Extract the (x, y) coordinate from the center of the cell holding the provided text.  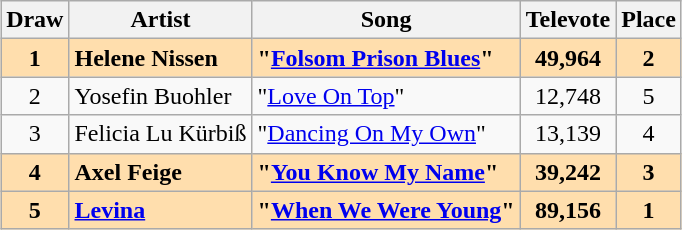
Levina (160, 210)
49,964 (568, 58)
Axel Feige (160, 172)
Felicia Lu Kürbiß (160, 134)
"Dancing On My Own" (386, 134)
89,156 (568, 210)
13,139 (568, 134)
Yosefin Buohler (160, 96)
Song (386, 20)
Draw (35, 20)
39,242 (568, 172)
Place (649, 20)
"Love On Top" (386, 96)
"You Know My Name" (386, 172)
Artist (160, 20)
12,748 (568, 96)
Helene Nissen (160, 58)
Televote (568, 20)
"Folsom Prison Blues" (386, 58)
"When We Were Young" (386, 210)
